Return the [x, y] coordinate for the center point of the cell that contains the specified text.  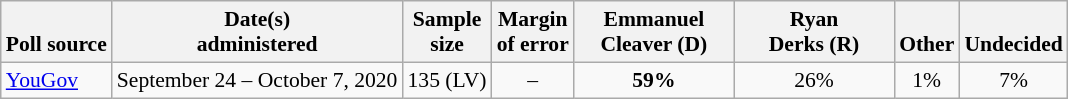
135 (LV) [446, 80]
RyanDerks (R) [814, 32]
September 24 – October 7, 2020 [258, 80]
7% [1013, 80]
Date(s)administered [258, 32]
– [533, 80]
YouGov [56, 80]
Other [926, 32]
1% [926, 80]
59% [654, 80]
Samplesize [446, 32]
Marginof error [533, 32]
EmmanuelCleaver (D) [654, 32]
Undecided [1013, 32]
26% [814, 80]
Poll source [56, 32]
